Extract the (X, Y) coordinate from the center of the cell holding the provided text.  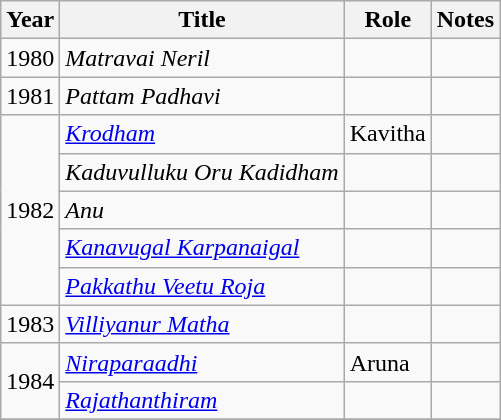
Notes (465, 20)
Role (388, 20)
Aruna (388, 362)
1983 (30, 324)
Krodham (202, 134)
Pakkathu Veetu Roja (202, 286)
Matravai Neril (202, 58)
Villiyanur Matha (202, 324)
Kanavugal Karpanaigal (202, 248)
1981 (30, 96)
Pattam Padhavi (202, 96)
Kaduvulluku Oru Kadidham (202, 172)
Year (30, 20)
Kavitha (388, 134)
Rajathanthiram (202, 400)
Niraparaadhi (202, 362)
1984 (30, 381)
Title (202, 20)
1982 (30, 210)
Anu (202, 210)
1980 (30, 58)
